Pinpoint the cell where the given text exists, returning its [X, Y] midpoint coordinate. 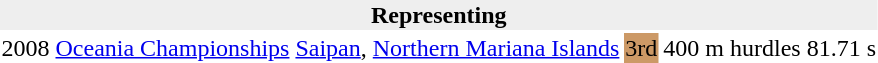
400 m hurdles [732, 48]
81.71 s [841, 48]
Representing [439, 15]
Saipan, Northern Mariana Islands [458, 48]
Oceania Championships [172, 48]
3rd [642, 48]
2008 [26, 48]
